Locate the cell with the specified text and output its [X, Y] center coordinate. 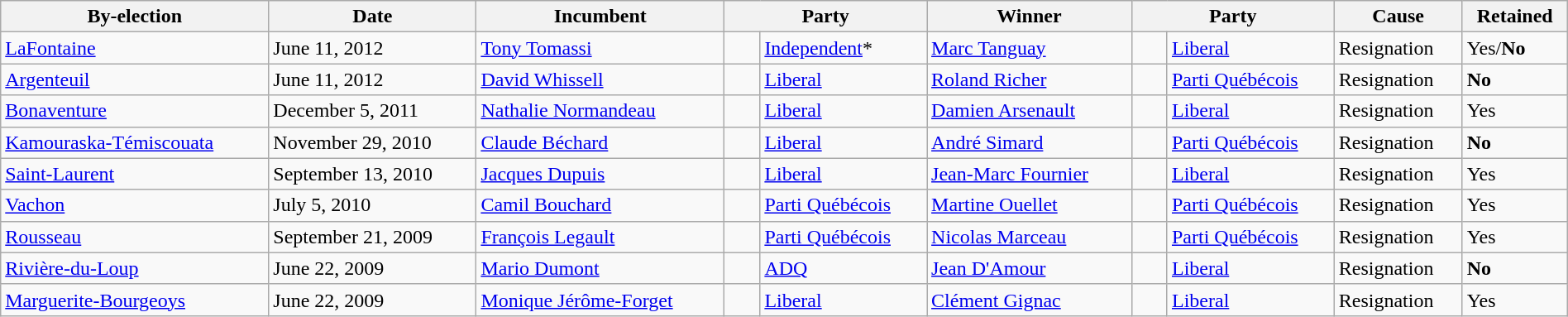
Nathalie Normandeau [600, 111]
Rivière-du-Loup [135, 268]
Marc Tanguay [1030, 48]
Bonaventure [135, 111]
Damien Arsenault [1030, 111]
Marguerite-Bourgeoys [135, 300]
Tony Tomassi [600, 48]
Nicolas Marceau [1030, 237]
David Whissell [600, 79]
Winner [1030, 17]
November 29, 2010 [372, 142]
Independent* [844, 48]
Jean-Marc Fournier [1030, 174]
Camil Bouchard [600, 205]
By-election [135, 17]
François Legault [600, 237]
September 21, 2009 [372, 237]
December 5, 2011 [372, 111]
ADQ [844, 268]
July 5, 2010 [372, 205]
André Simard [1030, 142]
Clément Gignac [1030, 300]
Cause [1398, 17]
September 13, 2010 [372, 174]
Yes/No [1515, 48]
Monique Jérôme-Forget [600, 300]
Argenteuil [135, 79]
Incumbent [600, 17]
Jean D'Amour [1030, 268]
Date [372, 17]
Jacques Dupuis [600, 174]
Roland Richer [1030, 79]
Claude Béchard [600, 142]
Retained [1515, 17]
Saint-Laurent [135, 174]
Vachon [135, 205]
Mario Dumont [600, 268]
Martine Ouellet [1030, 205]
Kamouraska-Témiscouata [135, 142]
LaFontaine [135, 48]
Rousseau [135, 237]
